Capture the cell that displays the provided text and extract its [X, Y] central coordinate. 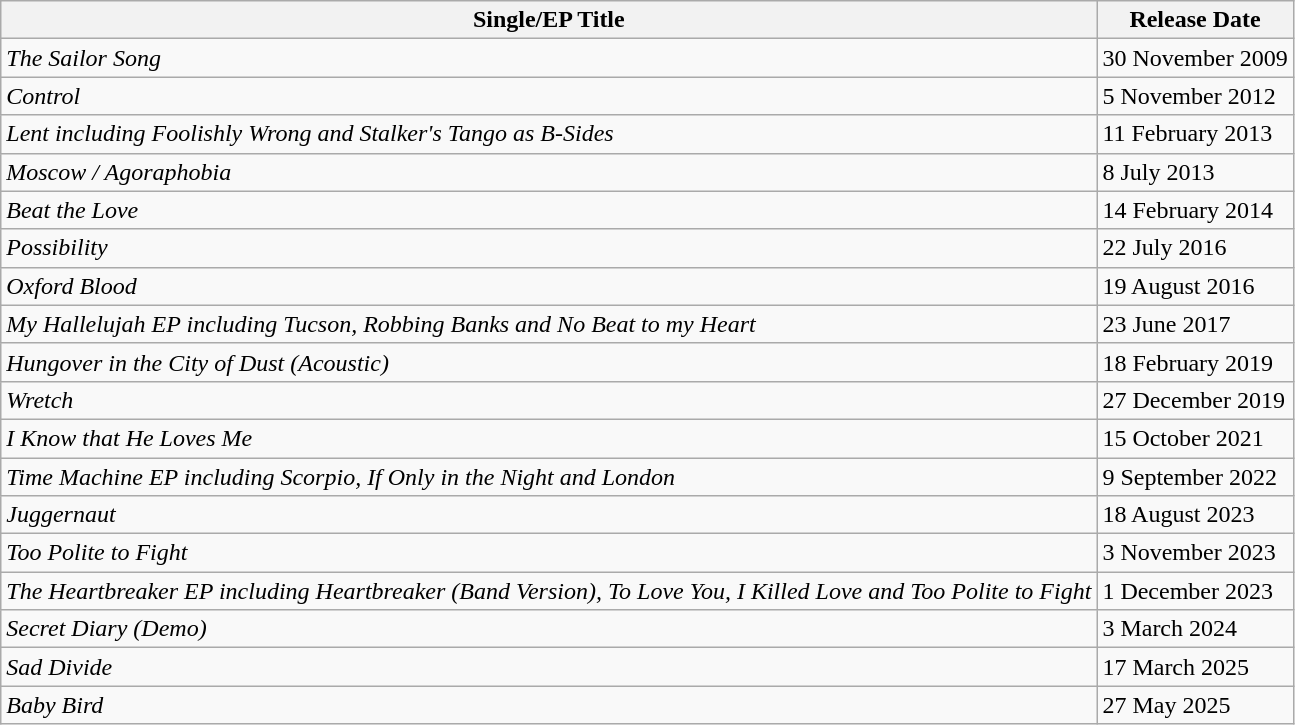
27 December 2019 [1195, 400]
18 August 2023 [1195, 515]
Oxford Blood [549, 286]
Possibility [549, 248]
3 November 2023 [1195, 553]
27 May 2025 [1195, 705]
11 February 2013 [1195, 134]
The Sailor Song [549, 58]
3 March 2024 [1195, 629]
15 October 2021 [1195, 438]
23 June 2017 [1195, 324]
The Heartbreaker EP including Heartbreaker (Band Version), To Love You, I Killed Love and Too Polite to Fight [549, 591]
Baby Bird [549, 705]
5 November 2012 [1195, 96]
18 February 2019 [1195, 362]
Single/EP Title [549, 20]
Too Polite to Fight [549, 553]
30 November 2009 [1195, 58]
Release Date [1195, 20]
Moscow / Agoraphobia [549, 172]
Beat the Love [549, 210]
I Know that He Loves Me [549, 438]
1 December 2023 [1195, 591]
Control [549, 96]
17 March 2025 [1195, 667]
My Hallelujah EP including Tucson, Robbing Banks and No Beat to my Heart [549, 324]
19 August 2016 [1195, 286]
22 July 2016 [1195, 248]
9 September 2022 [1195, 477]
8 July 2013 [1195, 172]
Hungover in the City of Dust (Acoustic) [549, 362]
Sad Divide [549, 667]
Juggernaut [549, 515]
Lent including Foolishly Wrong and Stalker's Tango as B-Sides [549, 134]
Wretch [549, 400]
Secret Diary (Demo) [549, 629]
Time Machine EP including Scorpio, If Only in the Night and London [549, 477]
14 February 2014 [1195, 210]
